Scan for the cell matching the given text and deliver its (X, Y) coordinate at center. 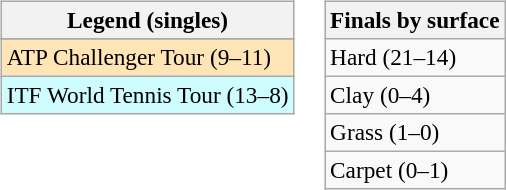
Finals by surface (415, 20)
Hard (21–14) (415, 57)
ATP Challenger Tour (9–11) (148, 57)
Grass (1–0) (415, 133)
Carpet (0–1) (415, 171)
Clay (0–4) (415, 95)
ITF World Tennis Tour (13–8) (148, 95)
Legend (singles) (148, 20)
